Detect which cell encompasses the target text, then output its [x, y] center coordinate. 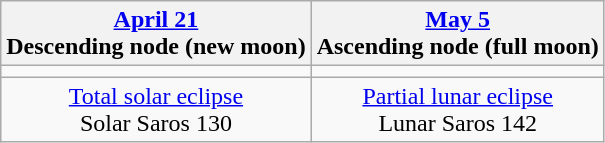
Partial lunar eclipseLunar Saros 142 [458, 110]
Total solar eclipseSolar Saros 130 [156, 110]
April 21Descending node (new moon) [156, 34]
May 5Ascending node (full moon) [458, 34]
